Scan for the cell matching the given text and deliver its (X, Y) coordinate at center. 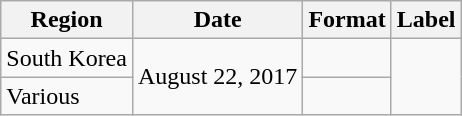
August 22, 2017 (217, 77)
South Korea (67, 58)
Date (217, 20)
Various (67, 96)
Format (347, 20)
Label (426, 20)
Region (67, 20)
